Determine the (X, Y) coordinate at the center of the cell enclosing the given text.  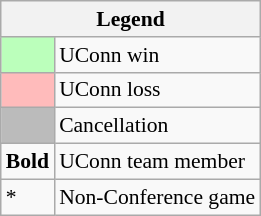
Cancellation (157, 126)
Bold (28, 162)
* (28, 197)
UConn loss (157, 90)
Legend (130, 19)
UConn win (157, 55)
UConn team member (157, 162)
Non-Conference game (157, 197)
